Pinpoint the cell where the given text exists, returning its (X, Y) midpoint coordinate. 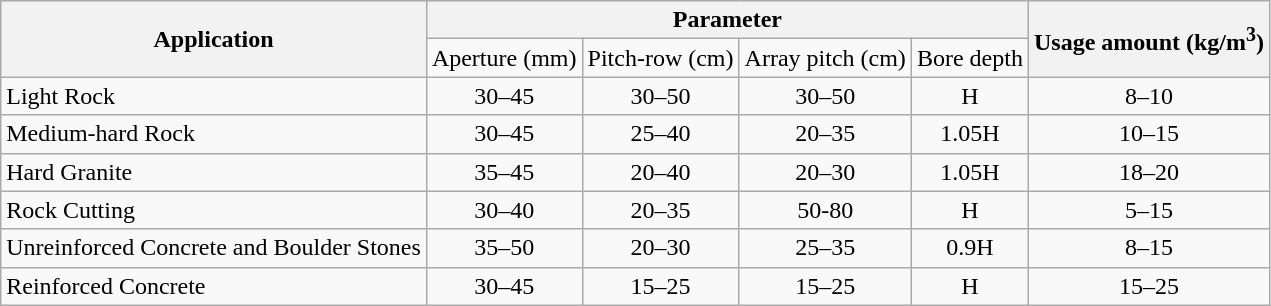
Rock Cutting (214, 210)
Array pitch (cm) (825, 58)
Parameter (727, 20)
Application (214, 39)
50-80 (825, 210)
Medium-hard Rock (214, 134)
Reinforced Concrete (214, 286)
Light Rock (214, 96)
25–40 (660, 134)
8–15 (1148, 248)
35–50 (504, 248)
35–45 (504, 172)
30–40 (504, 210)
10–15 (1148, 134)
25–35 (825, 248)
0.9H (970, 248)
5–15 (1148, 210)
Bore depth (970, 58)
Pitch-row (cm) (660, 58)
Hard Granite (214, 172)
Aperture (mm) (504, 58)
Unreinforced Concrete and Boulder Stones (214, 248)
18–20 (1148, 172)
8–10 (1148, 96)
20–40 (660, 172)
Usage amount (kg/m3) (1148, 39)
